Extract the (x, y) coordinate from the center of the cell holding the provided text.  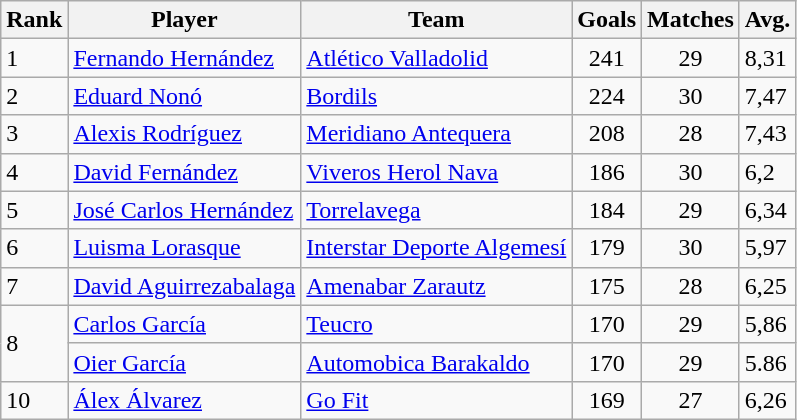
4 (34, 172)
2 (34, 96)
6,2 (768, 172)
Carlos García (184, 324)
8,31 (768, 58)
6 (34, 248)
Avg. (768, 20)
José Carlos Hernández (184, 210)
David Aguirrezabalaga (184, 286)
186 (607, 172)
224 (607, 96)
27 (691, 400)
Player (184, 20)
5.86 (768, 362)
Bordils (436, 96)
Team (436, 20)
169 (607, 400)
5,97 (768, 248)
10 (34, 400)
Oier García (184, 362)
5,86 (768, 324)
6,25 (768, 286)
7,47 (768, 96)
3 (34, 134)
Goals (607, 20)
Amenabar Zarautz (436, 286)
7 (34, 286)
Atlético Valladolid (436, 58)
6,26 (768, 400)
Eduard Nonó (184, 96)
David Fernández (184, 172)
Luisma Lorasque (184, 248)
7,43 (768, 134)
179 (607, 248)
Go Fit (436, 400)
8 (34, 343)
Torrelavega (436, 210)
Matches (691, 20)
Meridiano Antequera (436, 134)
5 (34, 210)
Automobica Barakaldo (436, 362)
Interstar Deporte Algemesí (436, 248)
Álex Álvarez (184, 400)
175 (607, 286)
184 (607, 210)
Fernando Hernández (184, 58)
208 (607, 134)
1 (34, 58)
Teucro (436, 324)
241 (607, 58)
Alexis Rodríguez (184, 134)
Viveros Herol Nava (436, 172)
Rank (34, 20)
6,34 (768, 210)
